Locate the cell with the specified text and output its [x, y] center coordinate. 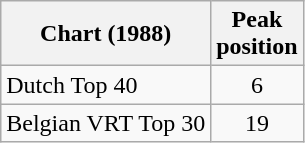
19 [257, 123]
Peakposition [257, 34]
Dutch Top 40 [106, 85]
Belgian VRT Top 30 [106, 123]
6 [257, 85]
Chart (1988) [106, 34]
